Capture the cell that displays the provided text and extract its (x, y) central coordinate. 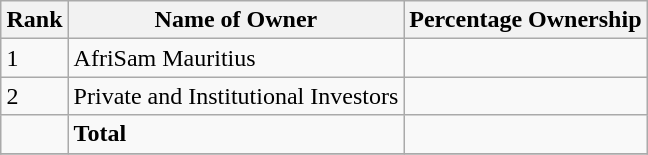
2 (34, 96)
AfriSam Mauritius (236, 58)
Percentage Ownership (526, 20)
1 (34, 58)
Rank (34, 20)
Private and Institutional Investors (236, 96)
Name of Owner (236, 20)
Total (236, 134)
